Determine the [x, y] coordinate at the center of the cell enclosing the given text.  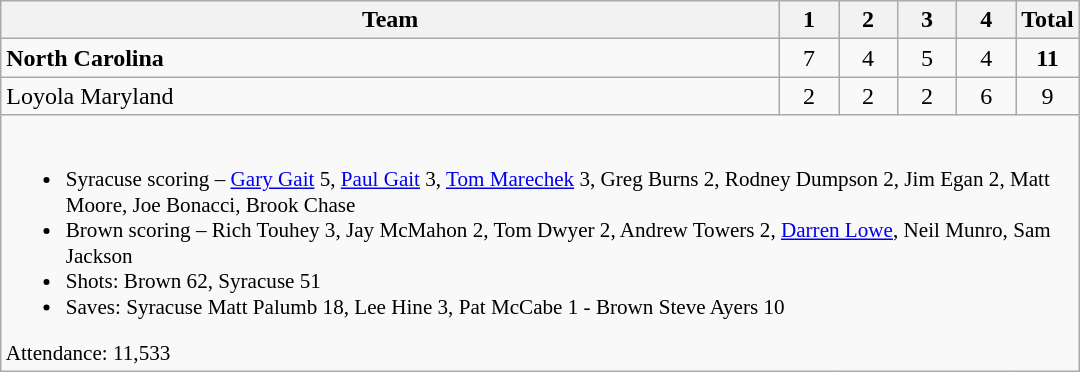
Loyola Maryland [390, 96]
11 [1048, 58]
7 [808, 58]
1 [808, 20]
Total [1048, 20]
5 [928, 58]
Team [390, 20]
North Carolina [390, 58]
6 [986, 96]
9 [1048, 96]
3 [928, 20]
